Capture the cell that displays the provided text and extract its (X, Y) central coordinate. 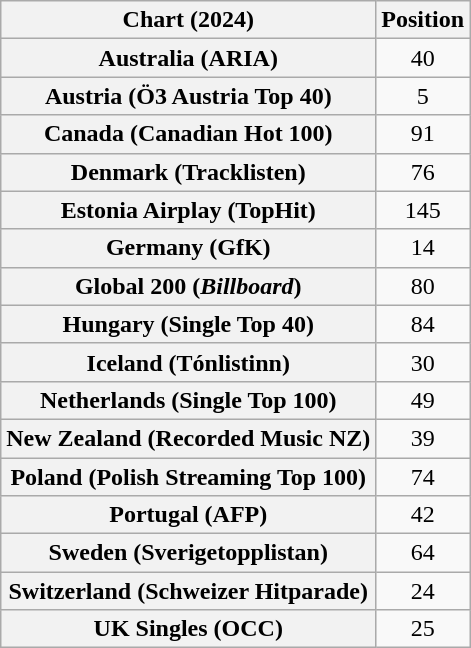
Australia (ARIA) (188, 58)
42 (423, 515)
Austria (Ö3 Austria Top 40) (188, 96)
Poland (Polish Streaming Top 100) (188, 477)
14 (423, 248)
145 (423, 210)
Position (423, 20)
5 (423, 96)
39 (423, 438)
Sweden (Sverigetopplistan) (188, 553)
80 (423, 286)
UK Singles (OCC) (188, 629)
49 (423, 400)
25 (423, 629)
Switzerland (Schweizer Hitparade) (188, 591)
Chart (2024) (188, 20)
76 (423, 172)
74 (423, 477)
Global 200 (Billboard) (188, 286)
Canada (Canadian Hot 100) (188, 134)
40 (423, 58)
30 (423, 362)
Netherlands (Single Top 100) (188, 400)
Iceland (Tónlistinn) (188, 362)
Germany (GfK) (188, 248)
Estonia Airplay (TopHit) (188, 210)
91 (423, 134)
Denmark (Tracklisten) (188, 172)
24 (423, 591)
64 (423, 553)
Portugal (AFP) (188, 515)
New Zealand (Recorded Music NZ) (188, 438)
84 (423, 324)
Hungary (Single Top 40) (188, 324)
